Detect which cell encompasses the target text, then output its (x, y) center coordinate. 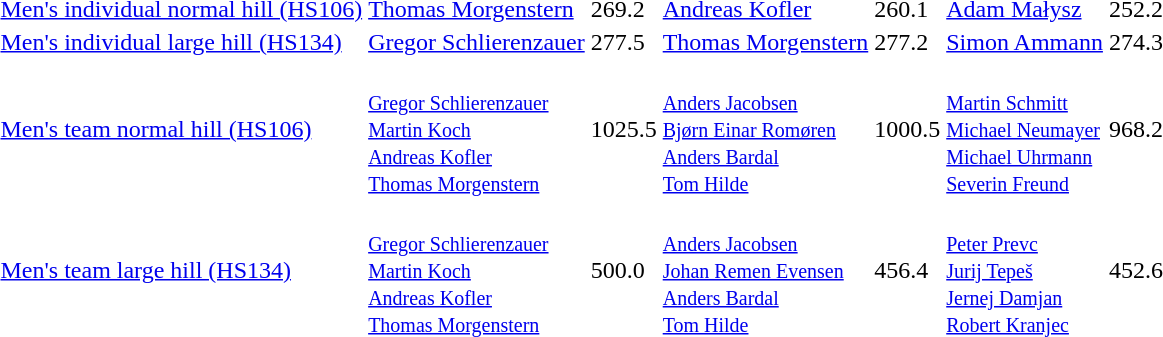
Thomas Morgenstern (766, 42)
277.2 (908, 42)
Anders JacobsenBjørn Einar RomørenAnders BardalTom Hilde (766, 129)
Gregor Schlierenzauer (477, 42)
1000.5 (908, 129)
Gregor SchlierenzauerMartin KochAndreas KoflerThomas Morgenstern (477, 129)
1025.5 (624, 129)
Simon Ammann (1025, 42)
Martin SchmittMichael NeumayerMichael UhrmannSeverin Freund (1025, 129)
277.5 (624, 42)
